Provide the [x, y] coordinate of the cell's center where the given text is located.  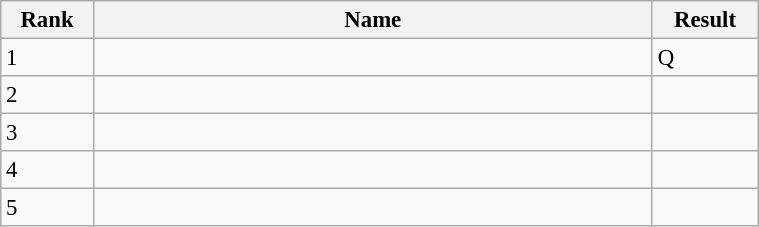
Name [372, 20]
1 [47, 58]
3 [47, 133]
4 [47, 170]
Rank [47, 20]
Q [704, 58]
Result [704, 20]
2 [47, 95]
5 [47, 208]
